Pinpoint the cell where the given text exists, returning its [x, y] midpoint coordinate. 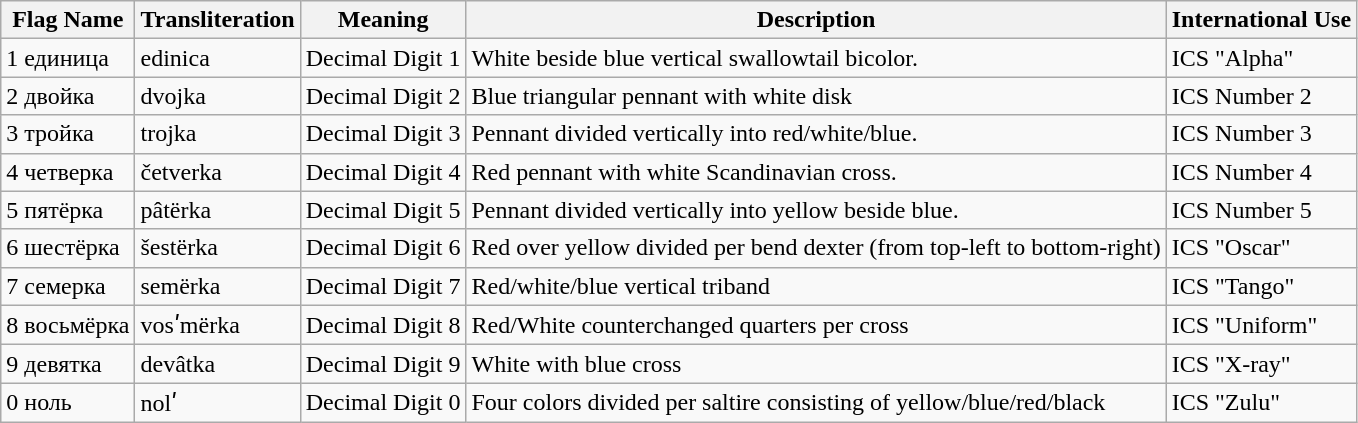
semërka [218, 286]
International Use [1261, 20]
9 девятка [68, 364]
ICS Number 4 [1261, 172]
5 пятёрка [68, 210]
Decimal Digit 4 [383, 172]
Meaning [383, 20]
dvojka [218, 96]
White beside blue vertical swallowtail bicolor. [816, 58]
četverka [218, 172]
Four colors divided per saltire consisting of yellow/blue/red/black [816, 403]
edinica [218, 58]
Decimal Digit 6 [383, 248]
ICS "X-ray" [1261, 364]
2 двойка [68, 96]
Decimal Digit 8 [383, 325]
0 ноль [68, 403]
Decimal Digit 1 [383, 58]
Red/White counterchanged quarters per cross [816, 325]
4 четверка [68, 172]
Decimal Digit 7 [383, 286]
Description [816, 20]
Pennant divided vertically into red/white/blue. [816, 134]
ICS "Tango" [1261, 286]
Red pennant with white Scandinavian cross. [816, 172]
ICS Number 3 [1261, 134]
ICS "Zulu" [1261, 403]
Decimal Digit 0 [383, 403]
Pennant divided vertically into yellow beside blue. [816, 210]
Transliteration [218, 20]
Decimal Digit 5 [383, 210]
pâtërka [218, 210]
Decimal Digit 2 [383, 96]
Decimal Digit 9 [383, 364]
Decimal Digit 3 [383, 134]
vosʹmërka [218, 325]
ICS Number 2 [1261, 96]
ICS "Oscar" [1261, 248]
trojka [218, 134]
Red/white/blue vertical triband [816, 286]
White with blue cross [816, 364]
7 семерка [68, 286]
Blue triangular pennant with white disk [816, 96]
nolʹ [218, 403]
Flag Name [68, 20]
1 единица [68, 58]
8 восьмёрка [68, 325]
šestërka [218, 248]
Red over yellow divided per bend dexter (from top-left to bottom-right) [816, 248]
ICS Number 5 [1261, 210]
6 шестёрка [68, 248]
ICS "Uniform" [1261, 325]
3 тройка [68, 134]
ICS "Alpha" [1261, 58]
devâtka [218, 364]
